Detect which cell encompasses the target text, then output its [x, y] center coordinate. 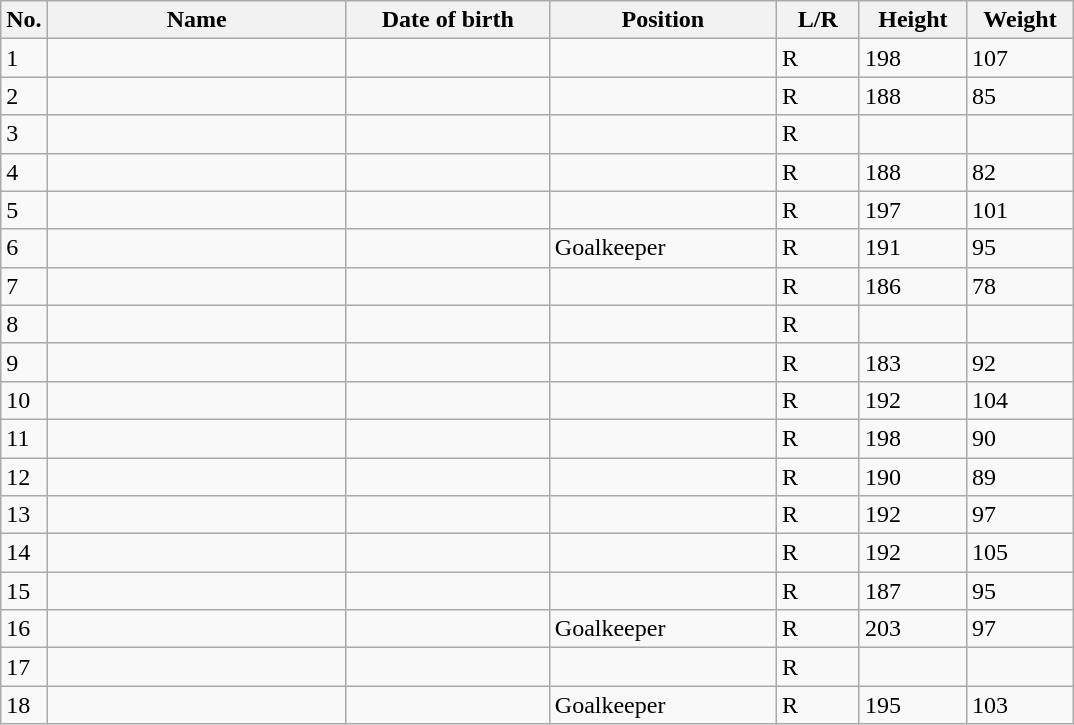
No. [24, 20]
Name [196, 20]
191 [912, 248]
6 [24, 248]
103 [1020, 705]
17 [24, 667]
8 [24, 324]
Weight [1020, 20]
4 [24, 172]
9 [24, 362]
2 [24, 96]
186 [912, 286]
183 [912, 362]
16 [24, 629]
3 [24, 134]
13 [24, 515]
1 [24, 58]
L/R [818, 20]
187 [912, 591]
82 [1020, 172]
190 [912, 477]
14 [24, 553]
78 [1020, 286]
12 [24, 477]
197 [912, 210]
10 [24, 400]
15 [24, 591]
90 [1020, 438]
Position [662, 20]
5 [24, 210]
92 [1020, 362]
101 [1020, 210]
18 [24, 705]
85 [1020, 96]
Date of birth [448, 20]
Height [912, 20]
104 [1020, 400]
107 [1020, 58]
105 [1020, 553]
7 [24, 286]
89 [1020, 477]
203 [912, 629]
195 [912, 705]
11 [24, 438]
